For the text-containing cell, return its midpoint in [x, y] coordinate format. 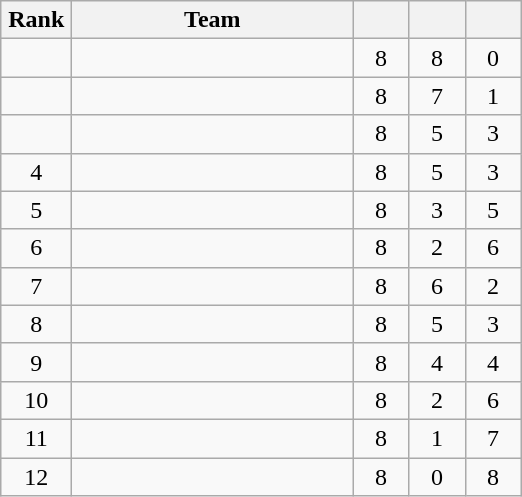
Team [212, 20]
11 [36, 438]
Rank [36, 20]
12 [36, 477]
9 [36, 362]
10 [36, 400]
